Determine the [X, Y] coordinate at the center of the cell enclosing the given text.  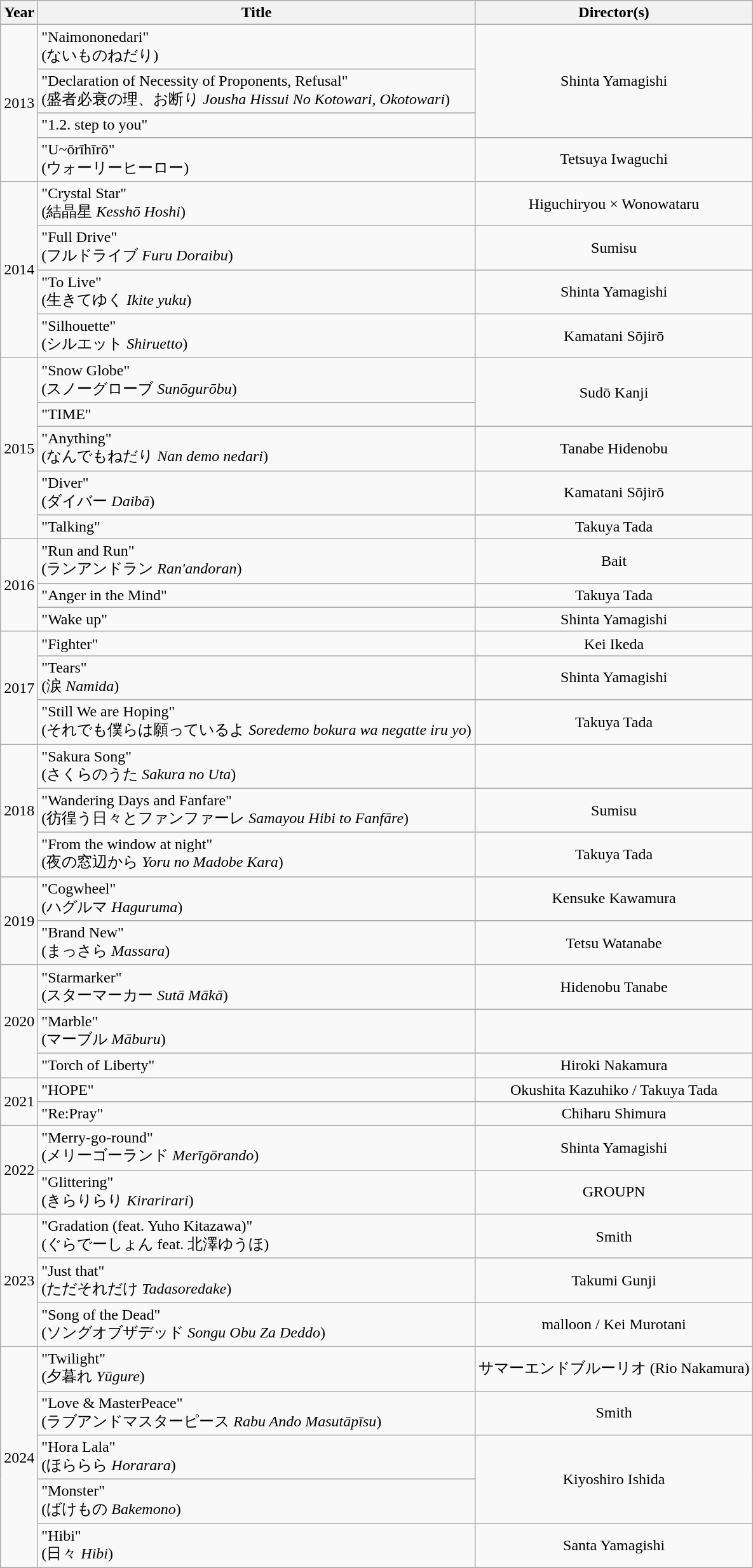
Kiyoshiro Ishida [614, 1480]
2014 [19, 270]
"Gradation (feat. Yuho Kitazawa)"(ぐらでーしょん feat. 北澤ゆうほ) [257, 1236]
"U~ōrīhīrō"(ウォーリーヒーロー) [257, 159]
"Diver"(ダイバー Daibā) [257, 493]
2019 [19, 921]
"To Live"(生きてゆく Ikite yuku) [257, 292]
"Glittering"(きらりらり Kirarirari) [257, 1192]
malloon / Kei Murotani [614, 1325]
"Monster"(ばけもの Bakemono) [257, 1501]
2023 [19, 1280]
"Anything"(なんでもねだり Nan demo nedari) [257, 448]
サマーエンドブルーリオ (Rio Nakamura) [614, 1369]
"Talking" [257, 527]
Kensuke Kawamura [614, 899]
2021 [19, 1101]
"Love & MasterPeace"(ラブアンドマスターピース Rabu Ando Masutāpīsu) [257, 1413]
Takumi Gunji [614, 1280]
Santa Yamagishi [614, 1546]
"Declaration of Necessity of Proponents, Refusal"(盛者必衰の理、お断り Jousha Hissui No Kotowari, Okotowari) [257, 91]
Kei Ikeda [614, 643]
"Hibi"(日々 Hibi) [257, 1546]
"Wandering Days and Fanfare"(彷徨う日々とファンファーレ Samayou Hibi to Fanfāre) [257, 810]
2015 [19, 448]
"Snow Globe"(スノーグローブ Sunōgurōbu) [257, 380]
"Naimononedari"(ないものねだり) [257, 47]
Tanabe Hidenobu [614, 448]
"Wake up" [257, 619]
"Crystal Star"(結晶星 Kesshō Hoshi) [257, 204]
Year [19, 13]
"From the window at night"(夜の窓辺から Yoru no Madobe Kara) [257, 855]
2016 [19, 586]
2017 [19, 687]
"Silhouette"(シルエット Shiruetto) [257, 336]
Higuchiryou × Wonowataru [614, 204]
"Twilight"(夕暮れ Yūgure) [257, 1369]
Tetsu Watanabe [614, 943]
"Song of the Dead"(ソングオブザデッド Songu Obu Za Deddo) [257, 1325]
Hidenobu Tanabe [614, 987]
2022 [19, 1170]
"HOPE" [257, 1089]
"Merry-go-round"(メリーゴーランド Merīgōrando) [257, 1148]
"Marble"(マーブル Māburu) [257, 1031]
"Hora Lala"(ほららら Horarara) [257, 1457]
"Tears"(涙 Namida) [257, 678]
"Full Drive"(フルドライブ Furu Doraibu) [257, 248]
"Sakura Song"(さくらのうた Sakura no Uta) [257, 767]
"TIME" [257, 414]
"Fighter" [257, 643]
"Just that"(ただそれだけ Tadasoredake) [257, 1280]
"Brand New"(まっさら Massara) [257, 943]
"Torch of Liberty" [257, 1065]
2018 [19, 810]
GROUPN [614, 1192]
Sudō Kanji [614, 392]
Okushita Kazuhiko / Takuya Tada [614, 1089]
Bait [614, 561]
"Re:Pray" [257, 1114]
2013 [19, 103]
"Anger in the Mind" [257, 595]
"1.2. step to you" [257, 125]
"Starmarker"(スターマーカー Sutā Mākā) [257, 987]
2024 [19, 1457]
Director(s) [614, 13]
Tetsuya Iwaguchi [614, 159]
2020 [19, 1021]
Title [257, 13]
"Cogwheel"(ハグルマ Haguruma) [257, 899]
Hiroki Nakamura [614, 1065]
"Run and Run"(ランアンドラン Ran'andoran) [257, 561]
Chiharu Shimura [614, 1114]
"Still We are Hoping"(それでも僕らは願っているよ Soredemo bokura wa negatte iru yo) [257, 722]
